Find where the given text appears and provide that cell's center as (x, y) coordinate. 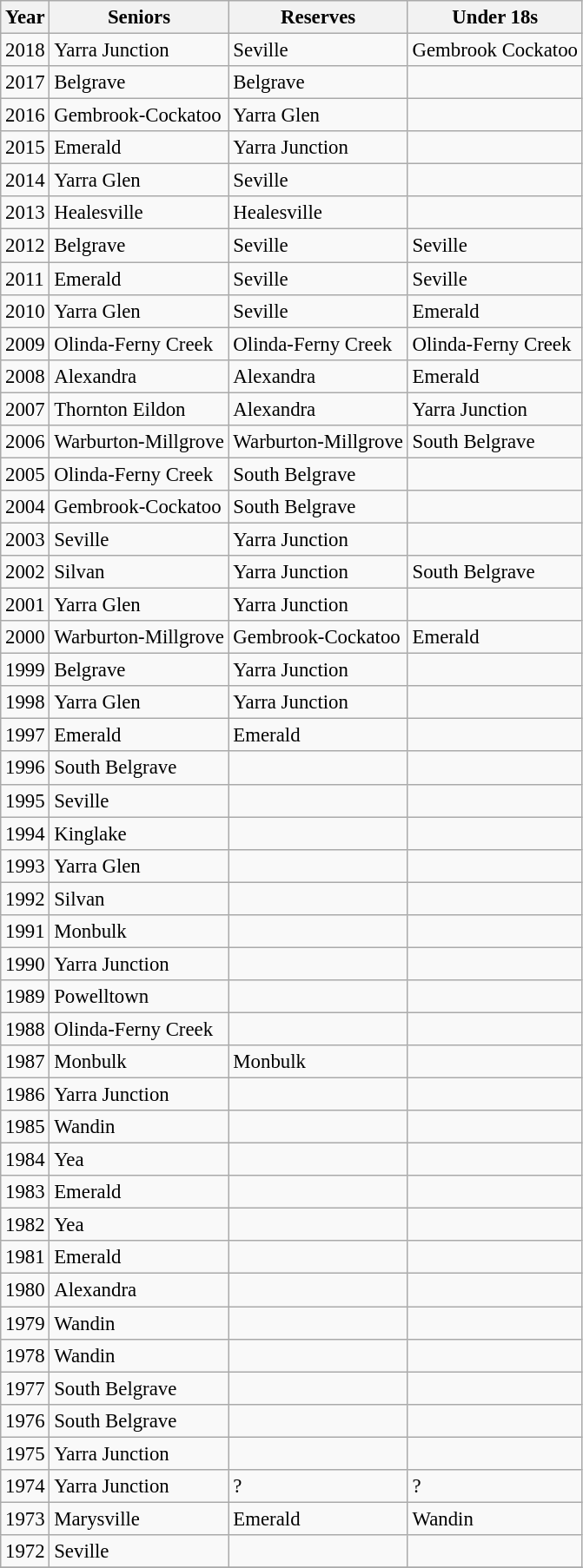
1982 (25, 1225)
1972 (25, 1552)
2014 (25, 181)
1976 (25, 1420)
1974 (25, 1486)
2002 (25, 572)
Seniors (139, 17)
1999 (25, 670)
Marysville (139, 1519)
2016 (25, 115)
1975 (25, 1453)
2003 (25, 539)
1994 (25, 833)
1984 (25, 1160)
1990 (25, 964)
1992 (25, 899)
1997 (25, 735)
2006 (25, 442)
2001 (25, 605)
1987 (25, 1062)
Powelltown (139, 997)
1991 (25, 932)
1988 (25, 1029)
2013 (25, 213)
1978 (25, 1355)
1986 (25, 1095)
2010 (25, 311)
Under 18s (495, 17)
Reserves (318, 17)
1977 (25, 1388)
1980 (25, 1290)
2009 (25, 344)
1981 (25, 1258)
Year (25, 17)
2015 (25, 148)
2018 (25, 50)
1995 (25, 800)
Thornton Eildon (139, 409)
2012 (25, 246)
2005 (25, 474)
2017 (25, 82)
1983 (25, 1192)
1979 (25, 1323)
1973 (25, 1519)
2008 (25, 376)
1998 (25, 702)
1993 (25, 866)
2011 (25, 279)
2007 (25, 409)
1989 (25, 997)
1996 (25, 768)
2000 (25, 637)
Kinglake (139, 833)
Gembrook Cockatoo (495, 50)
2004 (25, 507)
1985 (25, 1127)
